Capture the cell that displays the provided text and extract its [X, Y] central coordinate. 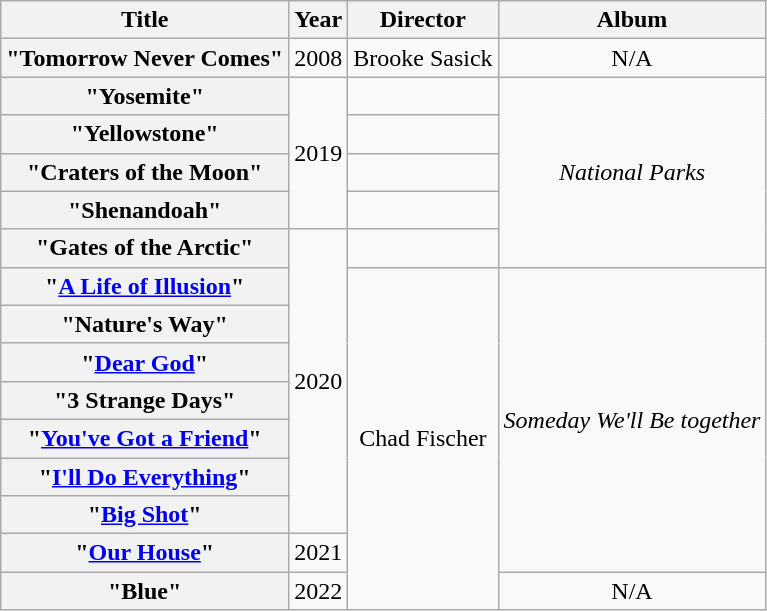
"Craters of the Moon" [145, 172]
"Tomorrow Never Comes" [145, 58]
Brooke Sasick [423, 58]
Director [423, 20]
2021 [318, 553]
"3 Strange Days" [145, 400]
"Gates of the Arctic" [145, 248]
Year [318, 20]
"I'll Do Everything" [145, 477]
"You've Got a Friend" [145, 438]
2008 [318, 58]
2022 [318, 591]
"Dear God" [145, 362]
"Yellowstone" [145, 134]
"Yosemite" [145, 96]
Chad Fischer [423, 438]
"A Life of Illusion" [145, 286]
"Shenandoah" [145, 210]
2019 [318, 153]
"Big Shot" [145, 515]
National Parks [632, 172]
"Blue" [145, 591]
Someday We'll Be together [632, 419]
Title [145, 20]
"Nature's Way" [145, 324]
"Our House" [145, 553]
Album [632, 20]
2020 [318, 381]
